Find where the given text appears and provide that cell's center as [X, Y] coordinate. 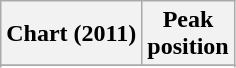
Chart (2011) [72, 34]
Peakposition [188, 34]
